For the text-containing cell, return its midpoint in (X, Y) coordinate format. 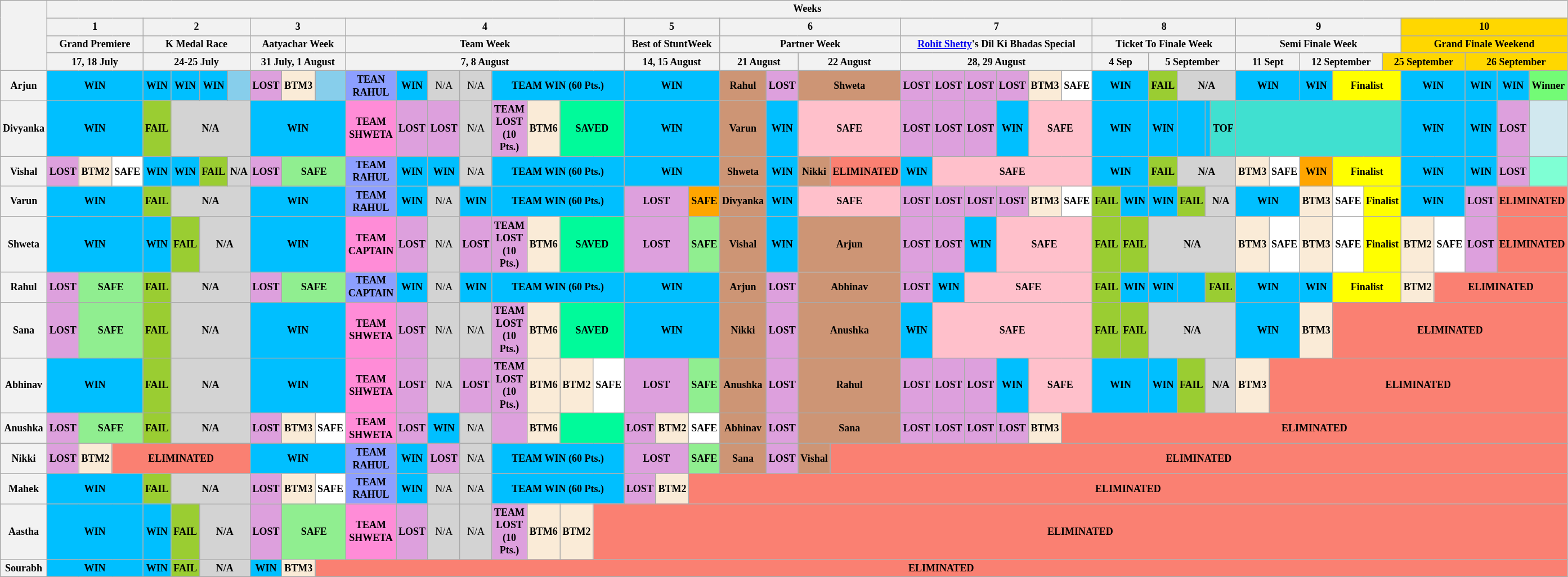
25 September (1424, 62)
5 September (1192, 62)
6 (810, 27)
3 (298, 27)
2 (197, 27)
Grand Finale Weekend (1484, 44)
1 (95, 27)
7, 8 August (485, 62)
7 (996, 27)
Ticket To Finale Week (1164, 44)
Team Week (485, 44)
4 Sep (1121, 62)
17, 18 July (95, 62)
5 (672, 27)
10 (1484, 27)
4 (485, 27)
Mahek (24, 489)
12 September (1341, 62)
24-25 July (197, 62)
21 August (759, 62)
31 July, 1 August (298, 62)
Grand Premiere (95, 44)
Winner (1548, 85)
26 September (1516, 62)
Aastha (24, 532)
TEAN RAHUL (370, 85)
Weeks (807, 9)
11 Sept (1267, 62)
TOF (1224, 128)
Partner Week (810, 44)
K Medal Race (197, 44)
Sourabh (24, 568)
14, 15 August (672, 62)
Rohit Shetty's Dil Ki Bhadas Special (996, 44)
Best of StuntWeek (672, 44)
28, 29 August (996, 62)
Semi Finale Week (1318, 44)
9 (1318, 27)
8 (1164, 27)
Aatyachar Week (298, 44)
22 August (849, 62)
